Capture the cell that displays the provided text and extract its (x, y) central coordinate. 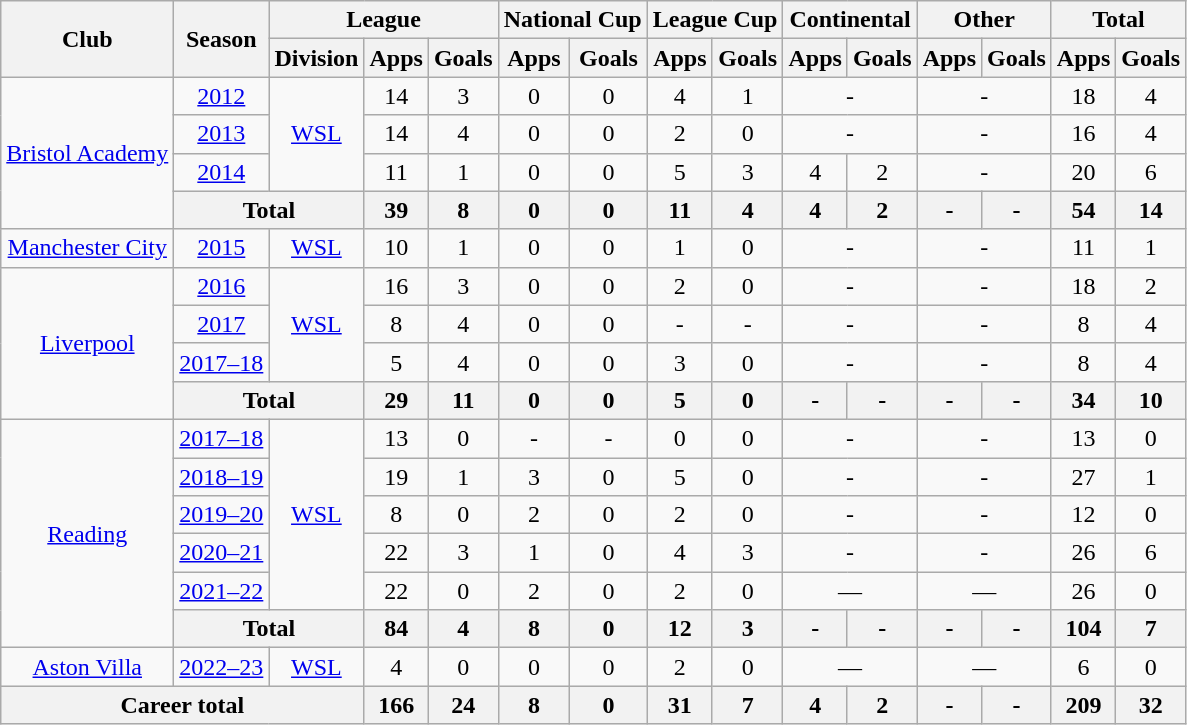
2016 (222, 286)
League Cup (715, 20)
54 (1083, 210)
166 (396, 705)
Other (984, 20)
24 (463, 705)
29 (396, 400)
2018–19 (222, 477)
32 (1151, 705)
2020–21 (222, 553)
Continental (850, 20)
27 (1083, 477)
Reading (88, 533)
Club (88, 39)
League (384, 20)
2014 (222, 172)
39 (396, 210)
Season (222, 39)
19 (396, 477)
Liverpool (88, 343)
2013 (222, 134)
2015 (222, 248)
National Cup (572, 20)
Division (316, 58)
34 (1083, 400)
84 (396, 629)
2017 (222, 324)
2012 (222, 96)
Career total (182, 705)
2022–23 (222, 667)
2021–22 (222, 591)
Bristol Academy (88, 153)
209 (1083, 705)
2019–20 (222, 515)
31 (680, 705)
Manchester City (88, 248)
Aston Villa (88, 667)
20 (1083, 172)
104 (1083, 629)
